Identify which cell holds the provided text, then report its (x, y) central coordinate. 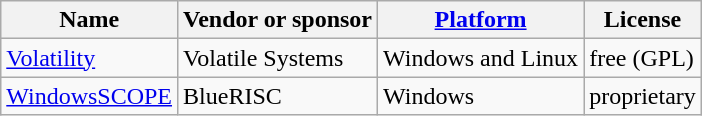
WindowsSCOPE (90, 96)
Windows and Linux (481, 58)
Vendor or sponsor (278, 20)
free (GPL) (643, 58)
proprietary (643, 96)
License (643, 20)
Windows (481, 96)
BlueRISC (278, 96)
Platform (481, 20)
Volatility (90, 58)
Name (90, 20)
Volatile Systems (278, 58)
